Output the [X, Y] coordinate of the center of the cell containing the given text.  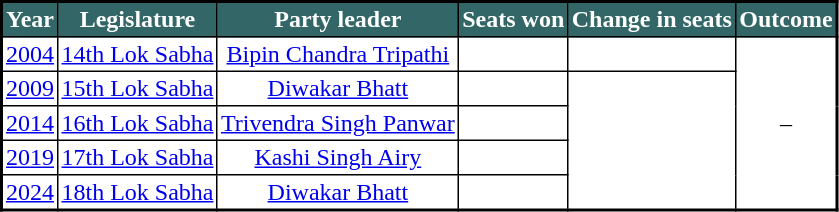
Party leader [338, 20]
Outcome [787, 20]
2014 [30, 123]
Legislature [138, 20]
2024 [30, 192]
14th Lok Sabha [138, 54]
Bipin Chandra Tripathi [338, 54]
Change in seats [652, 20]
Seats won [514, 20]
– [787, 124]
2004 [30, 54]
Kashi Singh Airy [338, 157]
18th Lok Sabha [138, 192]
17th Lok Sabha [138, 157]
Year [30, 20]
2009 [30, 88]
2019 [30, 157]
15th Lok Sabha [138, 88]
16th Lok Sabha [138, 123]
Trivendra Singh Panwar [338, 123]
